Determine the [X, Y] coordinate at the center of the cell enclosing the given text.  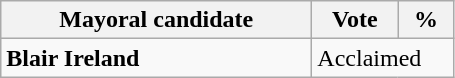
Blair Ireland [156, 58]
Mayoral candidate [156, 20]
Acclaimed [383, 58]
% [426, 20]
Vote [355, 20]
